Detect which cell encompasses the target text, then output its [X, Y] center coordinate. 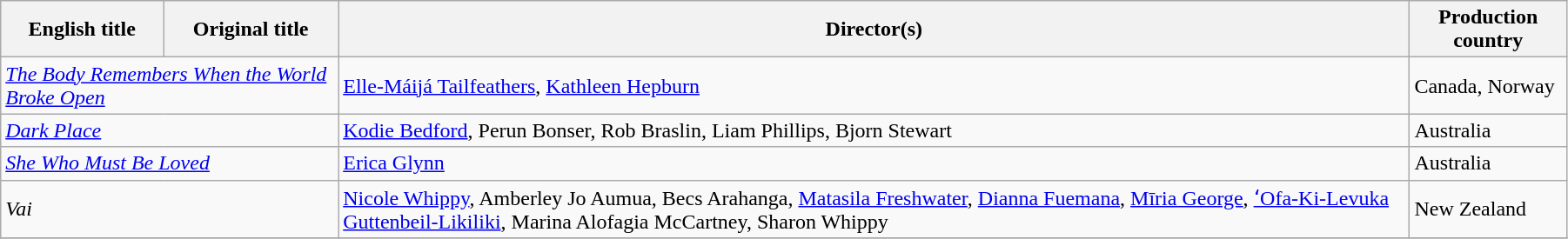
Vai [170, 209]
English title [82, 30]
Original title [251, 30]
Canada, Norway [1488, 85]
Elle-Máijá Tailfeathers, Kathleen Hepburn [874, 85]
New Zealand [1488, 209]
She Who Must Be Loved [170, 163]
Dark Place [170, 130]
Director(s) [874, 30]
Kodie Bedford, Perun Bonser, Rob Braslin, Liam Phillips, Bjorn Stewart [874, 130]
Production country [1488, 30]
Erica Glynn [874, 163]
The Body Remembers When the World Broke Open [170, 85]
